Return the (X, Y) coordinate for the center point of the cell that contains the specified text.  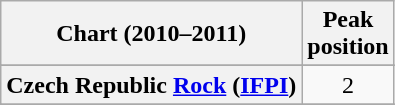
Chart (2010–2011) (152, 34)
Czech Republic Rock (IFPI) (152, 85)
2 (348, 85)
Peakposition (348, 34)
